Extract the [X, Y] coordinate from the center of the cell holding the provided text.  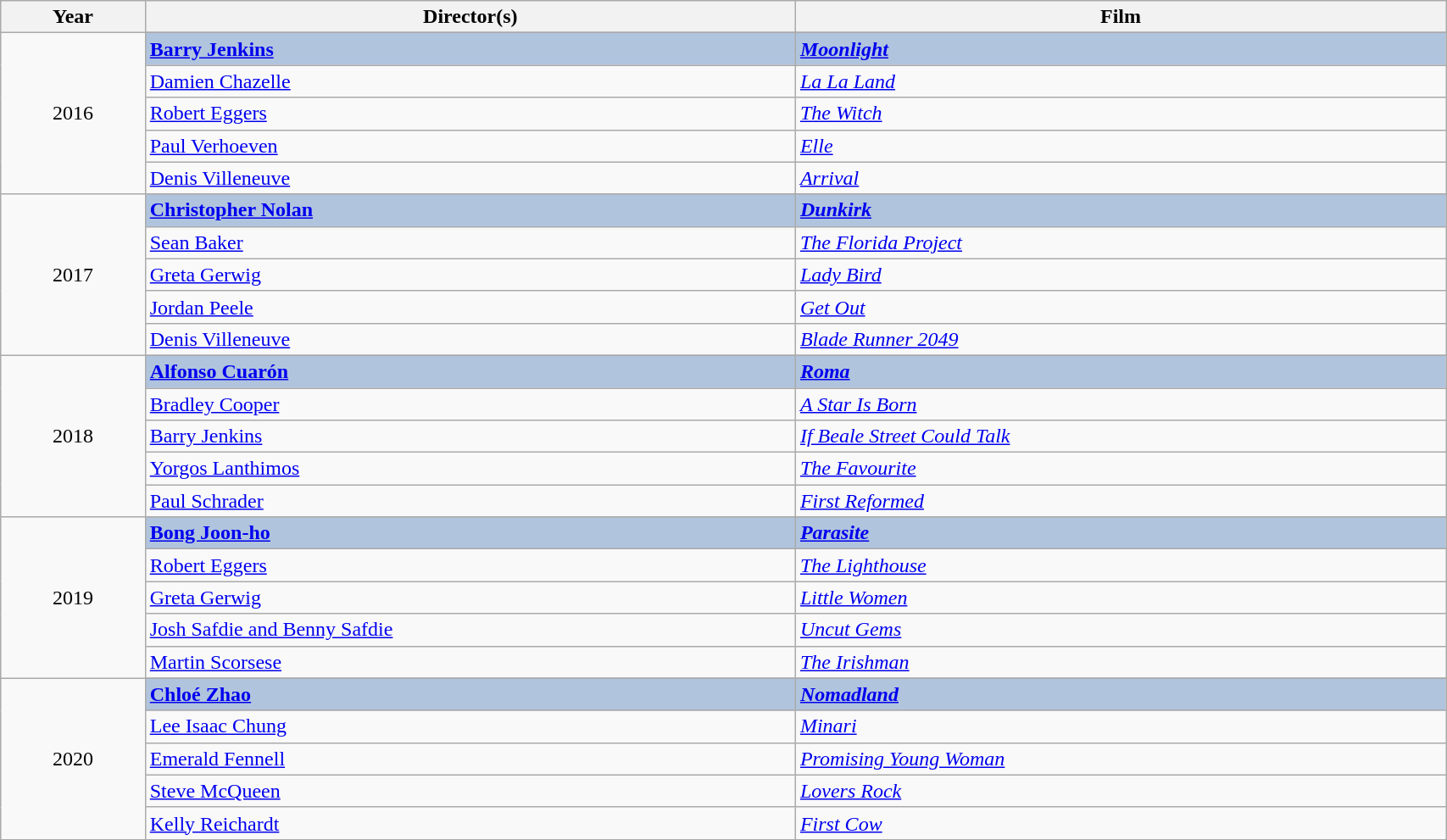
Parasite [1121, 533]
2016 [73, 114]
Christopher Nolan [470, 210]
2020 [73, 759]
Nomadland [1121, 694]
Promising Young Woman [1121, 759]
Dunkirk [1121, 210]
The Irishman [1121, 662]
Director(s) [470, 17]
Lee Isaac Chung [470, 726]
A Star Is Born [1121, 404]
Emerald Fennell [470, 759]
Sean Baker [470, 242]
Roma [1121, 371]
Film [1121, 17]
Lady Bird [1121, 275]
The Lighthouse [1121, 565]
Paul Verhoeven [470, 146]
Arrival [1121, 178]
La La Land [1121, 81]
Minari [1121, 726]
Yorgos Lanthimos [470, 469]
Paul Schrader [470, 501]
Blade Runner 2049 [1121, 339]
First Cow [1121, 823]
2017 [73, 275]
Lovers Rock [1121, 791]
Steve McQueen [470, 791]
Moonlight [1121, 49]
Little Women [1121, 598]
Damien Chazelle [470, 81]
Elle [1121, 146]
Bradley Cooper [470, 404]
The Favourite [1121, 469]
Year [73, 17]
Martin Scorsese [470, 662]
First Reformed [1121, 501]
2018 [73, 436]
Kelly Reichardt [470, 823]
2019 [73, 598]
Uncut Gems [1121, 630]
Josh Safdie and Benny Safdie [470, 630]
The Florida Project [1121, 242]
Bong Joon-ho [470, 533]
The Witch [1121, 114]
Get Out [1121, 307]
Alfonso Cuarón [470, 371]
Chloé Zhao [470, 694]
If Beale Street Could Talk [1121, 437]
Jordan Peele [470, 307]
